Return the (x, y) coordinate for the center point of the cell that contains the specified text.  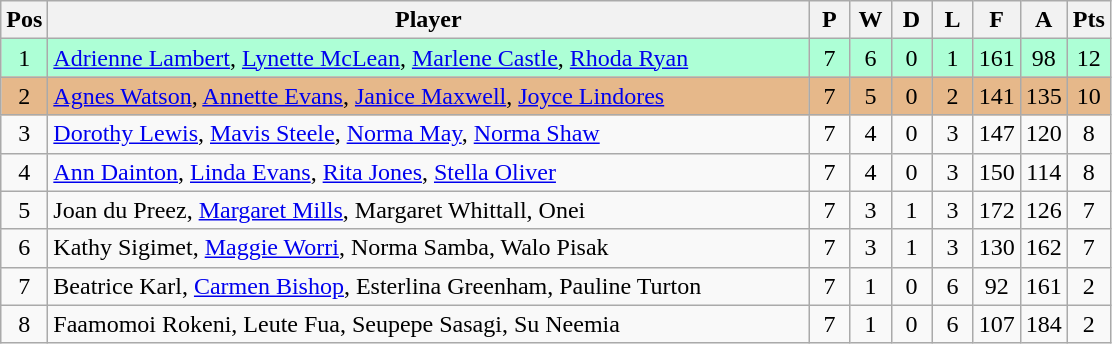
135 (1044, 96)
120 (1044, 134)
150 (996, 172)
12 (1088, 58)
107 (996, 324)
L (952, 20)
Agnes Watson, Annette Evans, Janice Maxwell, Joyce Lindores (428, 96)
Ann Dainton, Linda Evans, Rita Jones, Stella Oliver (428, 172)
172 (996, 210)
141 (996, 96)
Adrienne Lambert, Lynette McLean, Marlene Castle, Rhoda Ryan (428, 58)
92 (996, 286)
Faamomoi Rokeni, Leute Fua, Seupepe Sasagi, Su Neemia (428, 324)
184 (1044, 324)
10 (1088, 96)
162 (1044, 248)
P (830, 20)
Joan du Preez, Margaret Mills, Margaret Whittall, Onei (428, 210)
98 (1044, 58)
Beatrice Karl, Carmen Bishop, Esterlina Greenham, Pauline Turton (428, 286)
Dorothy Lewis, Mavis Steele, Norma May, Norma Shaw (428, 134)
126 (1044, 210)
114 (1044, 172)
Player (428, 20)
Pts (1088, 20)
147 (996, 134)
Kathy Sigimet, Maggie Worri, Norma Samba, Walo Pisak (428, 248)
A (1044, 20)
130 (996, 248)
D (912, 20)
Pos (24, 20)
W (870, 20)
F (996, 20)
